Find where the given text appears and provide that cell's center as [x, y] coordinate. 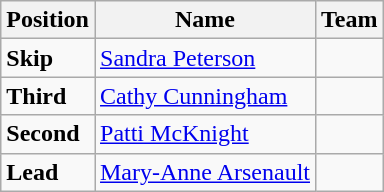
Third [48, 96]
Cathy Cunningham [204, 96]
Lead [48, 172]
Skip [48, 58]
Name [204, 20]
Second [48, 134]
Patti McKnight [204, 134]
Mary-Anne Arsenault [204, 172]
Sandra Peterson [204, 58]
Team [350, 20]
Position [48, 20]
